Find where the given text appears and provide that cell's center as (x, y) coordinate. 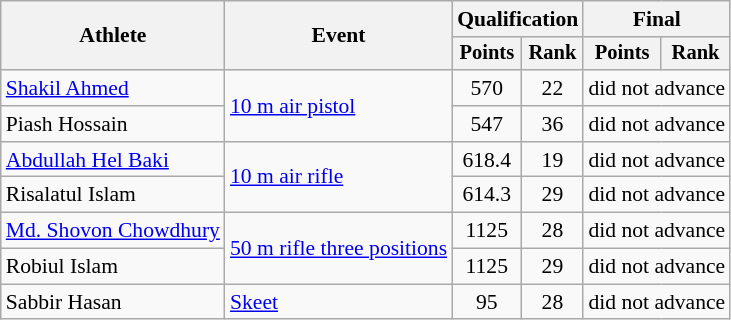
36 (552, 124)
Piash Hossain (113, 124)
Robiul Islam (113, 267)
22 (552, 88)
547 (486, 124)
19 (552, 160)
618.4 (486, 160)
Event (338, 36)
570 (486, 88)
614.3 (486, 195)
Athlete (113, 36)
Md. Shovon Chowdhury (113, 231)
Final (656, 19)
Qualification (518, 19)
50 m rifle three positions (338, 248)
Shakil Ahmed (113, 88)
95 (486, 302)
Abdullah Hel Baki (113, 160)
Sabbir Hasan (113, 302)
Risalatul Islam (113, 195)
10 m air pistol (338, 106)
10 m air rifle (338, 178)
Skeet (338, 302)
